Detect which cell encompasses the target text, then output its (x, y) center coordinate. 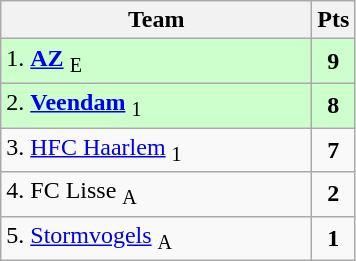
2. Veendam 1 (156, 105)
Team (156, 20)
1. AZ E (156, 61)
2 (334, 194)
3. HFC Haarlem 1 (156, 150)
8 (334, 105)
4. FC Lisse A (156, 194)
5. Stormvogels A (156, 238)
7 (334, 150)
9 (334, 61)
Pts (334, 20)
1 (334, 238)
